Capture the cell that displays the provided text and extract its (X, Y) central coordinate. 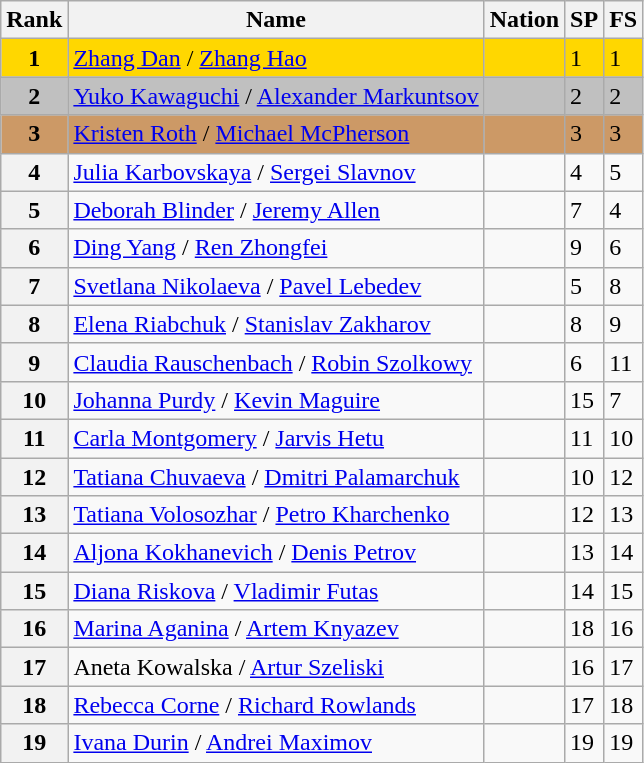
Deborah Blinder / Jeremy Allen (276, 210)
Yuko Kawaguchi / Alexander Markuntsov (276, 96)
Claudia Rauschenbach / Robin Szolkowy (276, 362)
FS (624, 20)
Zhang Dan / Zhang Hao (276, 58)
Tatiana Chuvaeva / Dmitri Palamarchuk (276, 477)
SP (584, 20)
Svetlana Nikolaeva / Pavel Lebedev (276, 286)
Ding Yang / Ren Zhongfei (276, 248)
Marina Aganina / Artem Knyazev (276, 629)
Diana Riskova / Vladimir Futas (276, 591)
Nation (524, 20)
Johanna Purdy / Kevin Maguire (276, 400)
Rank (34, 20)
Name (276, 20)
Kristen Roth / Michael McPherson (276, 134)
Tatiana Volosozhar / Petro Kharchenko (276, 515)
Aljona Kokhanevich / Denis Petrov (276, 553)
Rebecca Corne / Richard Rowlands (276, 705)
Aneta Kowalska / Artur Szeliski (276, 667)
Carla Montgomery / Jarvis Hetu (276, 438)
Julia Karbovskaya / Sergei Slavnov (276, 172)
Elena Riabchuk / Stanislav Zakharov (276, 324)
Ivana Durin / Andrei Maximov (276, 743)
